Find where the given text appears and provide that cell's center as [x, y] coordinate. 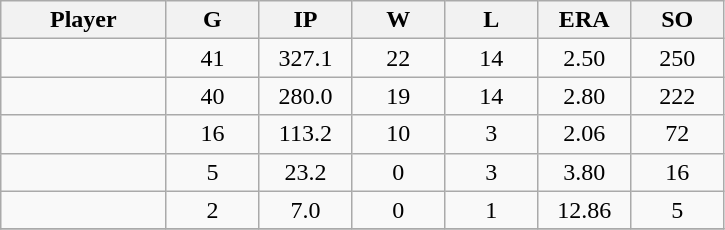
1 [492, 210]
23.2 [306, 172]
W [398, 20]
41 [212, 58]
IP [306, 20]
40 [212, 96]
10 [398, 134]
7.0 [306, 210]
2.06 [584, 134]
19 [398, 96]
3.80 [584, 172]
L [492, 20]
280.0 [306, 96]
2.50 [584, 58]
250 [678, 58]
ERA [584, 20]
12.86 [584, 210]
2 [212, 210]
SO [678, 20]
327.1 [306, 58]
113.2 [306, 134]
2.80 [584, 96]
72 [678, 134]
Player [84, 20]
22 [398, 58]
G [212, 20]
222 [678, 96]
